Capture the cell that displays the provided text and extract its [X, Y] central coordinate. 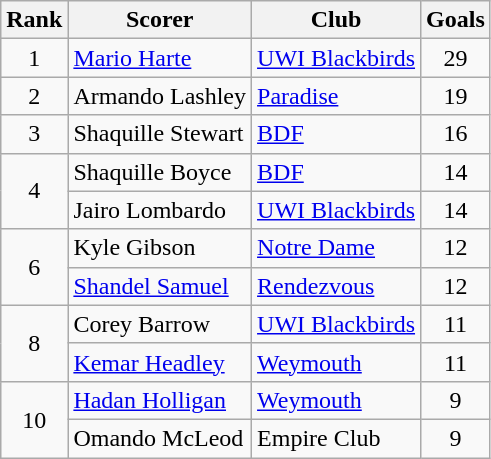
Scorer [160, 20]
Jairo Lombardo [160, 210]
Rendezvous [336, 286]
Paradise [336, 96]
Goals [456, 20]
Shaquille Stewart [160, 134]
4 [34, 191]
Notre Dame [336, 248]
Omando McLeod [160, 438]
Shaquille Boyce [160, 172]
Empire Club [336, 438]
29 [456, 58]
3 [34, 134]
Kemar Headley [160, 362]
Kyle Gibson [160, 248]
Shandel Samuel [160, 286]
2 [34, 96]
19 [456, 96]
Club [336, 20]
6 [34, 267]
Rank [34, 20]
10 [34, 419]
Armando Lashley [160, 96]
Hadan Holligan [160, 400]
16 [456, 134]
Corey Barrow [160, 324]
1 [34, 58]
Mario Harte [160, 58]
8 [34, 343]
